Capture the cell that displays the provided text and extract its (X, Y) central coordinate. 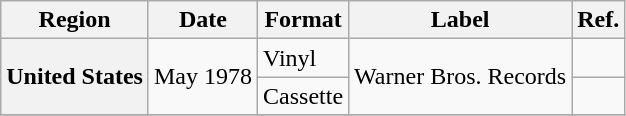
Region (75, 20)
Date (202, 20)
Format (304, 20)
Cassette (304, 96)
Ref. (598, 20)
Vinyl (304, 58)
Warner Bros. Records (460, 77)
Label (460, 20)
United States (75, 77)
May 1978 (202, 77)
